Return the (x, y) coordinate for the center point of the cell that contains the specified text.  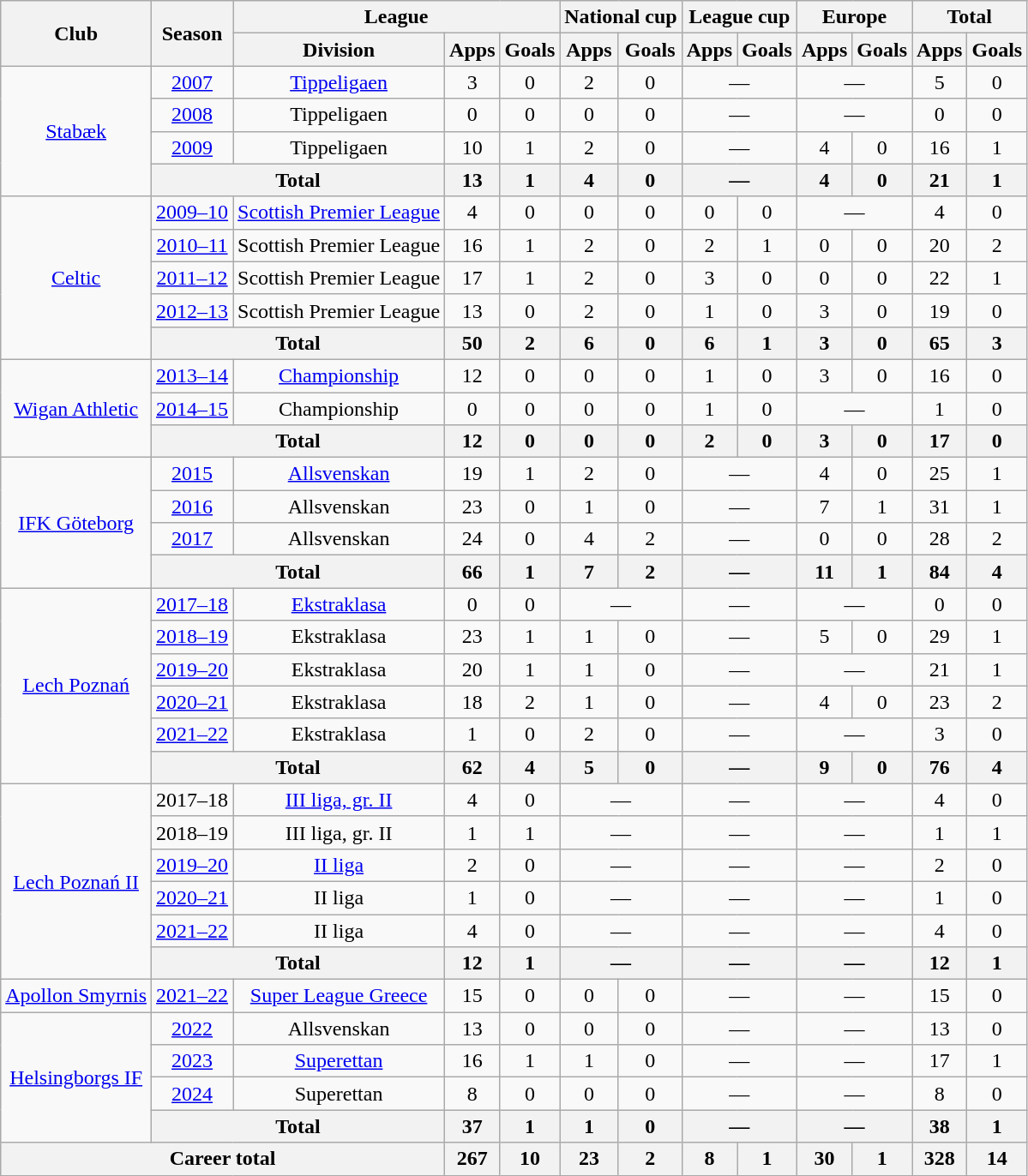
Europe (854, 17)
2016 (192, 507)
2010–11 (192, 245)
2009–10 (192, 213)
76 (940, 767)
2009 (192, 147)
Lech Poznań (76, 686)
50 (472, 343)
30 (824, 1159)
9 (824, 767)
2014–15 (192, 409)
Apollon Smyrnis (76, 996)
2015 (192, 474)
IFK Göteborg (76, 523)
Super League Greece (340, 996)
24 (472, 539)
Club (76, 33)
2017 (192, 539)
84 (940, 572)
Season (192, 33)
267 (472, 1159)
Lech Poznań II (76, 881)
2013–14 (192, 375)
2022 (192, 1029)
29 (940, 637)
2007 (192, 82)
Helsingborgs IF (76, 1077)
38 (940, 1126)
Career total (223, 1159)
2011–12 (192, 278)
37 (472, 1126)
League (396, 17)
31 (940, 507)
League cup (739, 17)
62 (472, 767)
25 (940, 474)
28 (940, 539)
2024 (192, 1094)
14 (997, 1159)
11 (824, 572)
2008 (192, 115)
22 (940, 278)
Celtic (76, 278)
66 (472, 572)
2023 (192, 1061)
Wigan Athletic (76, 408)
65 (940, 343)
2012–13 (192, 310)
Stabæk (76, 131)
National cup (621, 17)
18 (472, 702)
328 (940, 1159)
Division (340, 50)
